Locate the cell with the specified text and output its [x, y] center coordinate. 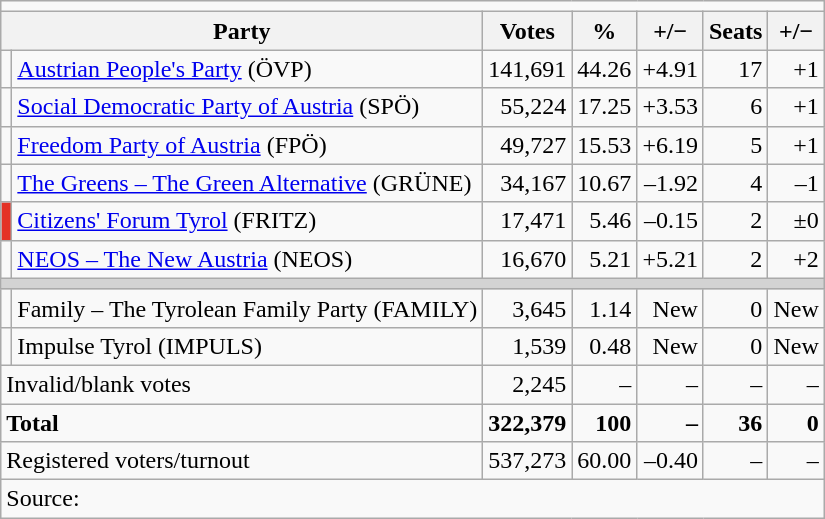
Invalid/blank votes [242, 384]
Impulse Tyrol (IMPULS) [248, 346]
0.48 [604, 346]
4 [735, 183]
34,167 [528, 183]
537,273 [528, 461]
±0 [796, 221]
36 [735, 423]
5 [735, 145]
5.46 [604, 221]
15.53 [604, 145]
–1 [796, 183]
Registered voters/turnout [242, 461]
+2 [796, 259]
% [604, 31]
17 [735, 69]
Source: [413, 499]
322,379 [528, 423]
–0.40 [670, 461]
3,645 [528, 308]
2,245 [528, 384]
+3.53 [670, 107]
55,224 [528, 107]
NEOS – The New Austria (NEOS) [248, 259]
+4.91 [670, 69]
The Greens – The Green Alternative (GRÜNE) [248, 183]
44.26 [604, 69]
16,670 [528, 259]
Citizens' Forum Tyrol (FRITZ) [248, 221]
17.25 [604, 107]
1.14 [604, 308]
141,691 [528, 69]
5.21 [604, 259]
Freedom Party of Austria (FPÖ) [248, 145]
6 [735, 107]
Party [242, 31]
Seats [735, 31]
1,539 [528, 346]
–0.15 [670, 221]
–1.92 [670, 183]
Social Democratic Party of Austria (SPÖ) [248, 107]
Votes [528, 31]
+6.19 [670, 145]
Austrian People's Party (ÖVP) [248, 69]
49,727 [528, 145]
100 [604, 423]
+5.21 [670, 259]
Family – The Tyrolean Family Party (FAMILY) [248, 308]
60.00 [604, 461]
Total [242, 423]
17,471 [528, 221]
10.67 [604, 183]
